Search for the cell housing the specified text and yield its [x, y] center coordinate. 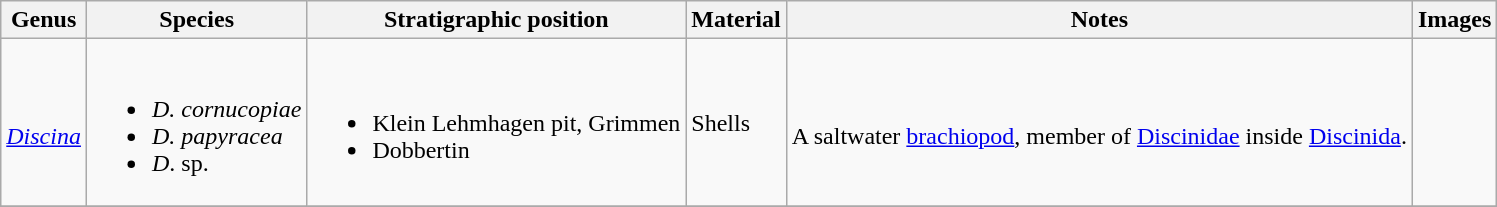
Images [1454, 20]
Species [196, 20]
Stratigraphic position [496, 20]
Klein Lehmhagen pit, GrimmenDobbertin [496, 122]
Notes [1099, 20]
Genus [44, 20]
Material [736, 20]
Discina [44, 122]
Shells [736, 122]
D. cornucopiaeD. papyraceaD. sp. [196, 122]
A saltwater brachiopod, member of Discinidae inside Discinida. [1099, 122]
